Capture the cell that displays the provided text and extract its (x, y) central coordinate. 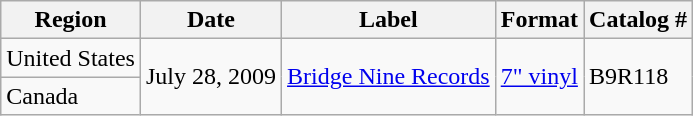
Bridge Nine Records (389, 77)
July 28, 2009 (210, 77)
United States (71, 58)
7" vinyl (539, 77)
Region (71, 20)
Catalog # (638, 20)
Date (210, 20)
Canada (71, 96)
B9R118 (638, 77)
Format (539, 20)
Label (389, 20)
